Return [x, y] of the center of cell containing provided text 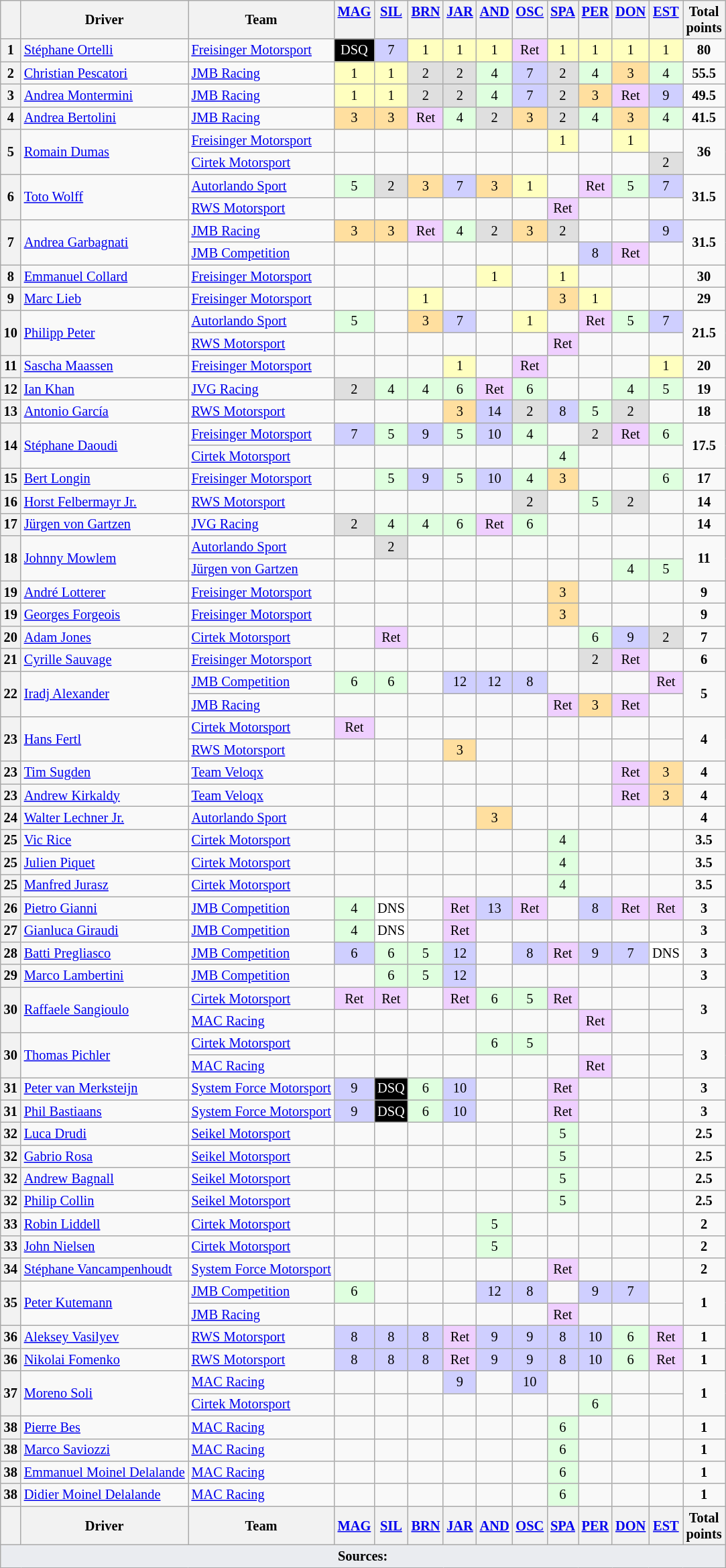
Stéphane Vancampenhoudt [105, 1269]
Vic Rice [105, 840]
27 [11, 931]
Aleksey Vasilyev [105, 1337]
80 [704, 50]
Romain Dumas [105, 152]
Tim Sugden [105, 773]
Julien Piquet [105, 863]
49.5 [704, 95]
Emmanuel Collard [105, 276]
Toto Wolff [105, 197]
41.5 [704, 118]
Horst Felbermayr Jr. [105, 502]
Walter Lechner Jr. [105, 818]
Moreno Soli [105, 1394]
Bert Longin [105, 479]
55.5 [704, 73]
Peter Kutemann [105, 1302]
Johnny Mowlem [105, 558]
Antonio García [105, 411]
Stéphane Ortelli [105, 50]
Thomas Pichler [105, 1054]
Andrea Garbagnati [105, 241]
Luca Drudi [105, 1134]
Hans Fertl [105, 739]
Philipp Peter [105, 333]
Georges Forgeois [105, 614]
André Lotterer [105, 592]
Peter van Merksteijn [105, 1088]
21 [11, 660]
22 [11, 693]
Stéphane Daoudi [105, 445]
15 [11, 479]
Manfred Jurasz [105, 885]
26 [11, 908]
Gabrio Rosa [105, 1156]
Didier Moinel Delalande [105, 1495]
35 [11, 1302]
Nikolai Fomenko [105, 1359]
Marco Lambertini [105, 976]
John Nielsen [105, 1247]
Robin Liddell [105, 1224]
Sources: [363, 1556]
37 [11, 1394]
Marco Saviozzi [105, 1450]
21.5 [704, 333]
Andrew Bagnall [105, 1179]
17.5 [704, 445]
28 [11, 953]
Andrea Montermini [105, 95]
Cyrille Sauvage [105, 660]
24 [11, 818]
Adam Jones [105, 637]
Christian Pescatori [105, 73]
Raffaele Sangioulo [105, 1010]
Iradj Alexander [105, 693]
34 [11, 1269]
Batti Pregliasco [105, 953]
Andrea Bertolini [105, 118]
Marc Lieb [105, 298]
Gianluca Giraudi [105, 931]
Andrew Kirkaldy [105, 795]
Philip Collin [105, 1201]
Pierre Bes [105, 1427]
16 [11, 502]
Phil Bastiaans [105, 1111]
Ian Khan [105, 389]
Sascha Maassen [105, 366]
Emmanuel Moinel Delalande [105, 1472]
Pietro Gianni [105, 908]
